Capture the cell that displays the provided text and extract its (x, y) central coordinate. 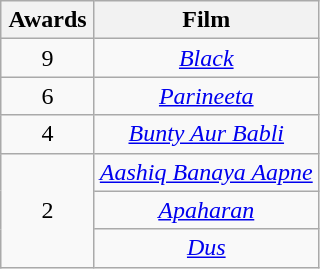
4 (48, 134)
Aashiq Banaya Aapne (206, 172)
Film (206, 20)
Apaharan (206, 210)
9 (48, 58)
Bunty Aur Babli (206, 134)
6 (48, 96)
Dus (206, 248)
Awards (48, 20)
Parineeta (206, 96)
Black (206, 58)
2 (48, 210)
